Detect which cell encompasses the target text, then output its (x, y) center coordinate. 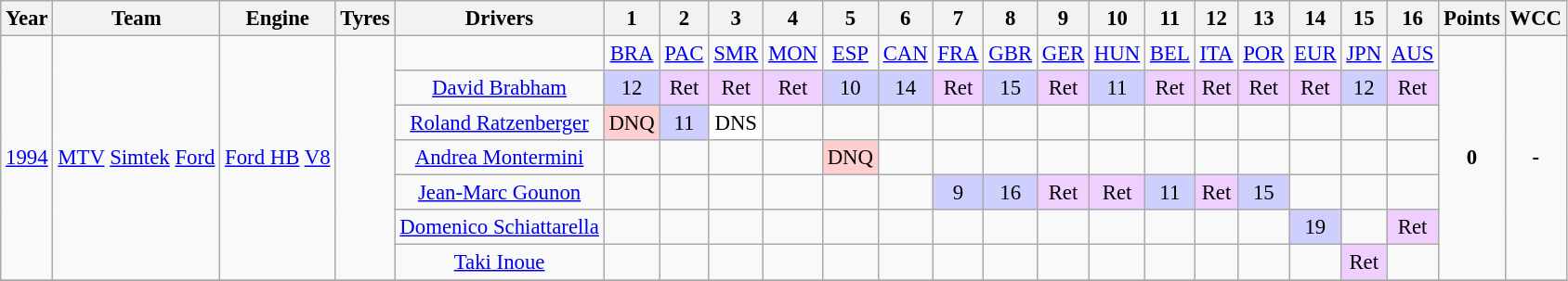
AUS (1413, 54)
HUN (1117, 54)
1 (632, 19)
David Brabham (500, 88)
2 (684, 19)
BRA (632, 54)
SMR (736, 54)
- (1535, 158)
Drivers (500, 19)
Engine (278, 19)
GER (1063, 54)
13 (1263, 19)
5 (850, 19)
6 (905, 19)
Domenico Schiattarella (500, 227)
GBR (1011, 54)
Roland Ratzenberger (500, 123)
PAC (684, 54)
JPN (1364, 54)
Year (27, 19)
4 (793, 19)
POR (1263, 54)
Ford HB V8 (278, 158)
Taki Inoue (500, 262)
BEL (1170, 54)
EUR (1315, 54)
Points (1471, 19)
Tyres (365, 19)
WCC (1535, 19)
DNS (736, 123)
Team (137, 19)
ESP (850, 54)
19 (1315, 227)
7 (959, 19)
MTV Simtek Ford (137, 158)
3 (736, 19)
1994 (27, 158)
ITA (1217, 54)
MON (793, 54)
Andrea Montermini (500, 158)
FRA (959, 54)
CAN (905, 54)
0 (1471, 158)
Jean-Marc Gounon (500, 193)
8 (1011, 19)
